Find where the given text appears and provide that cell's center as [x, y] coordinate. 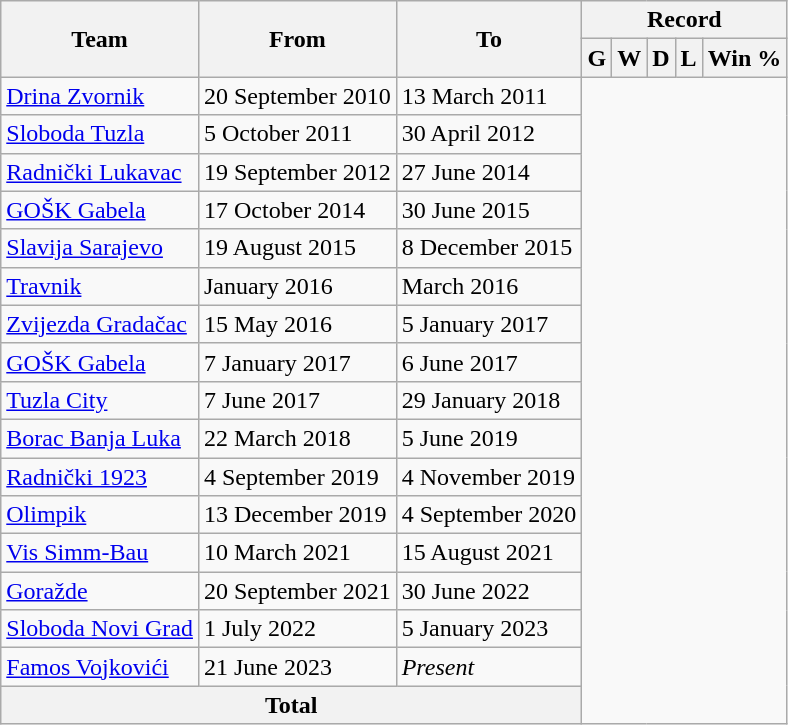
5 January 2023 [489, 629]
January 2016 [297, 286]
10 March 2021 [297, 553]
8 December 2015 [489, 248]
27 June 2014 [489, 172]
Record [684, 20]
Zvijezda Gradačac [100, 324]
5 October 2011 [297, 134]
19 September 2012 [297, 172]
Borac Banja Luka [100, 438]
13 March 2011 [489, 96]
Total [292, 705]
7 June 2017 [297, 400]
17 October 2014 [297, 210]
19 August 2015 [297, 248]
30 June 2015 [489, 210]
Drina Zvornik [100, 96]
Slavija Sarajevo [100, 248]
4 September 2019 [297, 477]
Radnički 1923 [100, 477]
Sloboda Tuzla [100, 134]
From [297, 39]
22 March 2018 [297, 438]
4 September 2020 [489, 515]
L [688, 58]
Team [100, 39]
Famos Vojkovići [100, 667]
1 July 2022 [297, 629]
Radnički Lukavac [100, 172]
21 June 2023 [297, 667]
G [597, 58]
5 January 2017 [489, 324]
5 June 2019 [489, 438]
Olimpik [100, 515]
Vis Simm-Bau [100, 553]
To [489, 39]
March 2016 [489, 286]
15 May 2016 [297, 324]
30 April 2012 [489, 134]
Travnik [100, 286]
20 September 2010 [297, 96]
4 November 2019 [489, 477]
W [630, 58]
20 September 2021 [297, 591]
Tuzla City [100, 400]
15 August 2021 [489, 553]
30 June 2022 [489, 591]
Sloboda Novi Grad [100, 629]
6 June 2017 [489, 362]
7 January 2017 [297, 362]
29 January 2018 [489, 400]
Goražde [100, 591]
D [661, 58]
13 December 2019 [297, 515]
Present [489, 667]
Win % [744, 58]
